Find where the given text appears and provide that cell's center as [X, Y] coordinate. 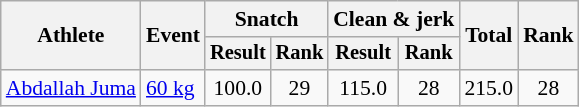
60 kg [173, 88]
Clean & jerk [394, 19]
29 [300, 88]
215.0 [488, 88]
Event [173, 36]
Abdallah Juma [71, 88]
115.0 [363, 88]
100.0 [238, 88]
Snatch [266, 19]
Total [488, 36]
Athlete [71, 36]
